Output the (x, y) coordinate of the center of the cell containing the given text.  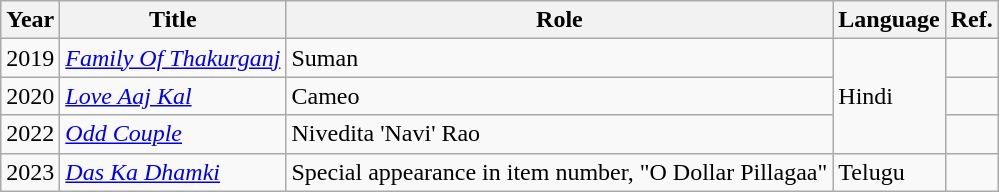
Odd Couple (173, 134)
Cameo (560, 96)
2023 (30, 172)
Nivedita 'Navi' Rao (560, 134)
Love Aaj Kal (173, 96)
Year (30, 20)
2019 (30, 58)
Hindi (889, 96)
2022 (30, 134)
Special appearance in item number, "O Dollar Pillagaa" (560, 172)
Suman (560, 58)
Das Ka Dhamki (173, 172)
Title (173, 20)
Family Of Thakurganj (173, 58)
Ref. (972, 20)
2020 (30, 96)
Role (560, 20)
Language (889, 20)
Telugu (889, 172)
